Identify which cell holds the provided text, then report its (x, y) central coordinate. 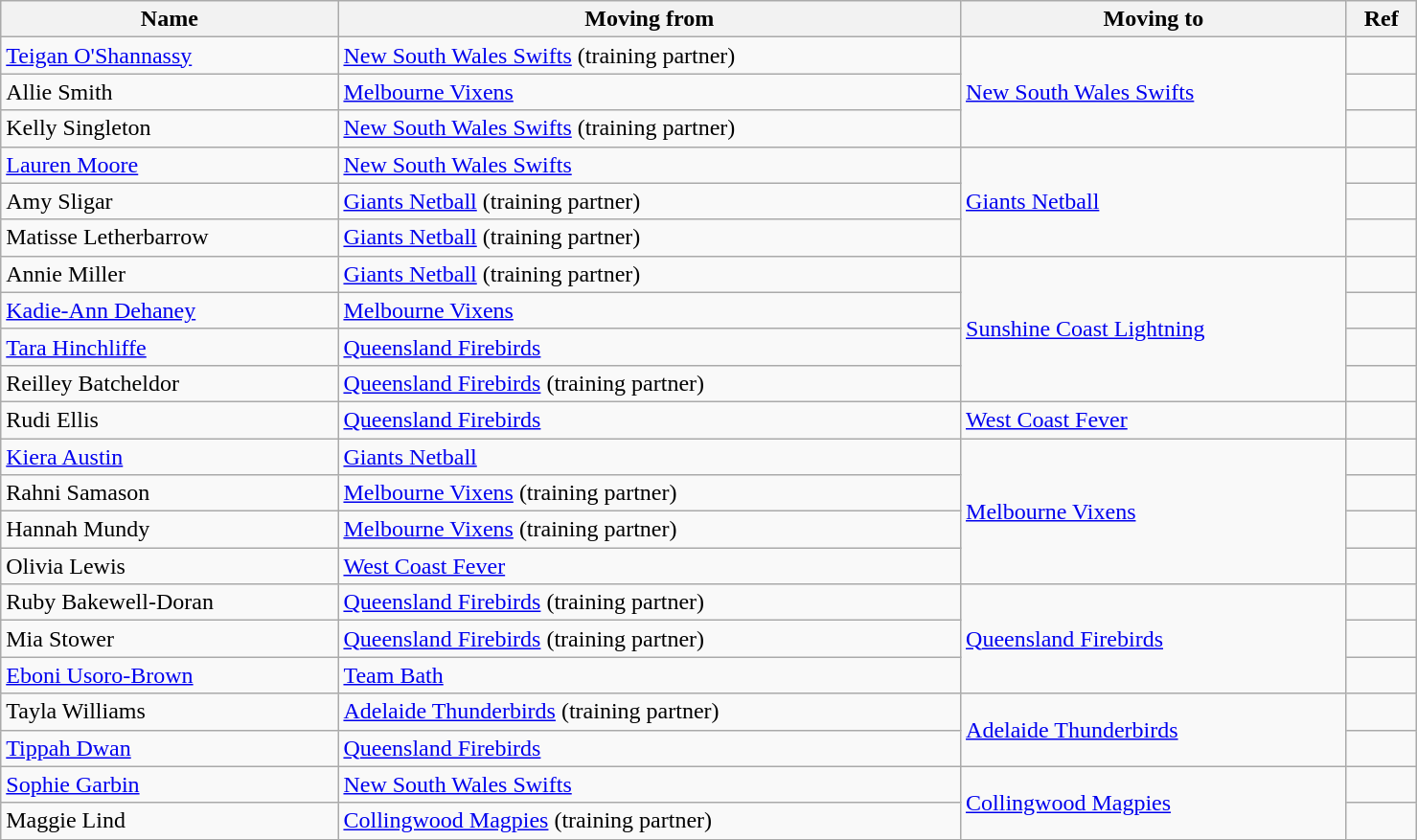
Maggie Lind (170, 821)
Tara Hinchliffe (170, 347)
Moving from (650, 19)
Reilley Batcheldor (170, 383)
Allie Smith (170, 92)
Sophie Garbin (170, 784)
Team Bath (650, 675)
Lauren Moore (170, 165)
Adelaide Thunderbirds (training partner) (650, 712)
Rudi Ellis (170, 420)
Hannah Mundy (170, 530)
Annie Miller (170, 274)
Olivia Lewis (170, 566)
Matisse Letherbarrow (170, 238)
Eboni Usoro-Brown (170, 675)
Moving to (1154, 19)
Mia Stower (170, 639)
Sunshine Coast Lightning (1154, 329)
Rahni Samason (170, 493)
Adelaide Thunderbirds (1154, 730)
Name (170, 19)
Tayla Williams (170, 712)
Kiera Austin (170, 457)
Amy Sligar (170, 201)
Kadie-Ann Dehaney (170, 310)
Kelly Singleton (170, 128)
Collingwood Magpies (1154, 803)
Teigan O'Shannassy (170, 56)
Tippah Dwan (170, 748)
Ruby Bakewell-Doran (170, 602)
Collingwood Magpies (training partner) (650, 821)
Ref (1382, 19)
